Find where the given text appears and provide that cell's center as [x, y] coordinate. 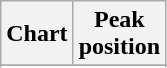
Peakposition [119, 34]
Chart [37, 34]
